For the text-containing cell, return its midpoint in (X, Y) coordinate format. 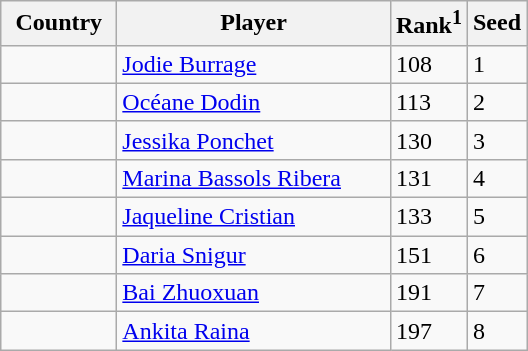
108 (428, 64)
197 (428, 331)
191 (428, 293)
Bai Zhuoxuan (254, 293)
8 (496, 331)
130 (428, 140)
7 (496, 293)
Océane Dodin (254, 102)
Country (59, 24)
131 (428, 178)
Jaqueline Cristian (254, 217)
2 (496, 102)
Jessika Ponchet (254, 140)
4 (496, 178)
Rank1 (428, 24)
Player (254, 24)
Marina Bassols Ribera (254, 178)
6 (496, 255)
1 (496, 64)
3 (496, 140)
5 (496, 217)
133 (428, 217)
Daria Snigur (254, 255)
Seed (496, 24)
Ankita Raina (254, 331)
151 (428, 255)
Jodie Burrage (254, 64)
113 (428, 102)
